For the text-containing cell, return its midpoint in (X, Y) coordinate format. 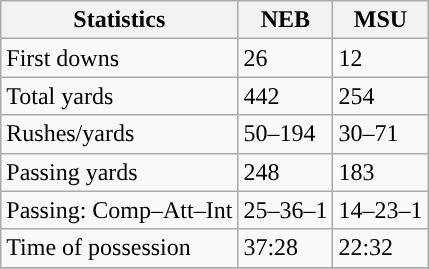
25–36–1 (286, 210)
NEB (286, 20)
Statistics (120, 20)
26 (286, 58)
30–71 (380, 134)
37:28 (286, 248)
50–194 (286, 134)
12 (380, 58)
183 (380, 172)
254 (380, 96)
14–23–1 (380, 210)
442 (286, 96)
248 (286, 172)
Passing: Comp–Att–Int (120, 210)
Rushes/yards (120, 134)
22:32 (380, 248)
MSU (380, 20)
Time of possession (120, 248)
First downs (120, 58)
Passing yards (120, 172)
Total yards (120, 96)
